Locate the cell with the specified text and output its (x, y) center coordinate. 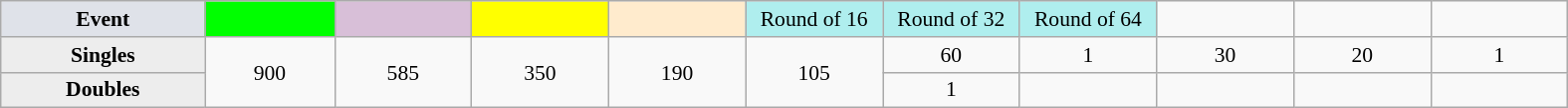
900 (270, 72)
350 (541, 72)
30 (1226, 55)
585 (403, 72)
105 (814, 72)
Event (104, 19)
20 (1362, 55)
Singles (104, 55)
190 (677, 72)
Round of 32 (951, 19)
Doubles (104, 90)
60 (951, 55)
Round of 16 (814, 19)
Round of 64 (1088, 19)
